Detect which cell encompasses the target text, then output its (x, y) center coordinate. 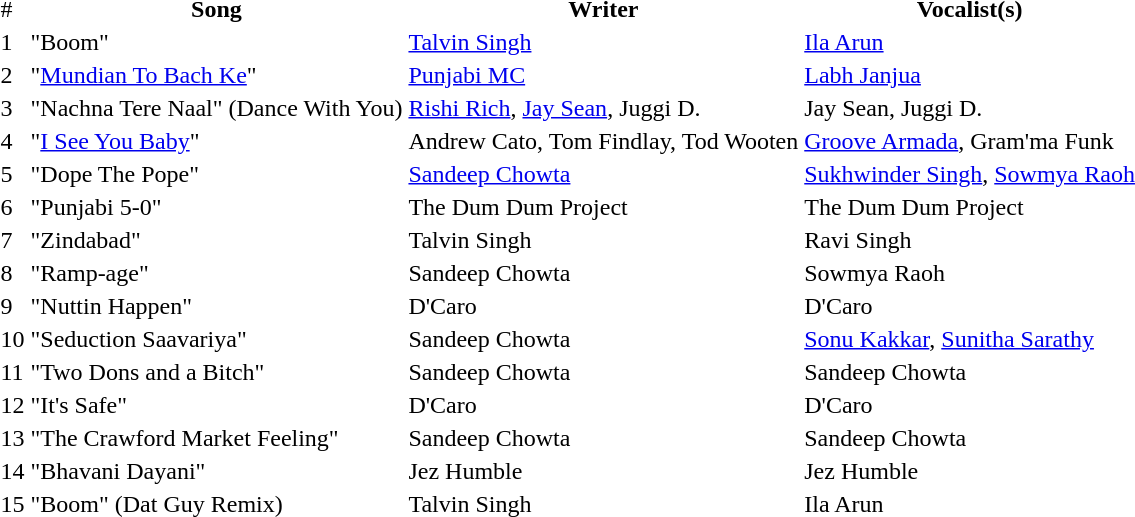
"Dope The Pope" (216, 174)
Andrew Cato, Tom Findlay, Tod Wooten (604, 141)
"It's Safe" (216, 405)
"Two Dons and a Bitch" (216, 372)
"Nachna Tere Naal" (Dance With You) (216, 108)
"Punjabi 5-0" (216, 207)
Punjabi MC (604, 75)
"Seduction Saavariya" (216, 339)
"I See You Baby" (216, 141)
"Boom" (216, 42)
"Ramp-age" (216, 273)
"Mundian To Bach Ke" (216, 75)
"Bhavani Dayani" (216, 471)
The Dum Dum Project (604, 207)
"The Crawford Market Feeling" (216, 438)
"Zindabad" (216, 240)
Jez Humble (604, 471)
Rishi Rich, Jay Sean, Juggi D. (604, 108)
"Nuttin Happen" (216, 306)
